For the text-containing cell, return its midpoint in [x, y] coordinate format. 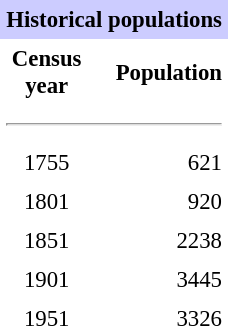
621 [160, 162]
Historical populations [114, 20]
Population [160, 72]
3445 [160, 280]
1901 [46, 280]
Censusyear [46, 72]
1851 [46, 240]
1755 [46, 162]
2238 [160, 240]
1801 [46, 202]
920 [160, 202]
